Determine the [x, y] coordinate at the center of the cell enclosing the given text.  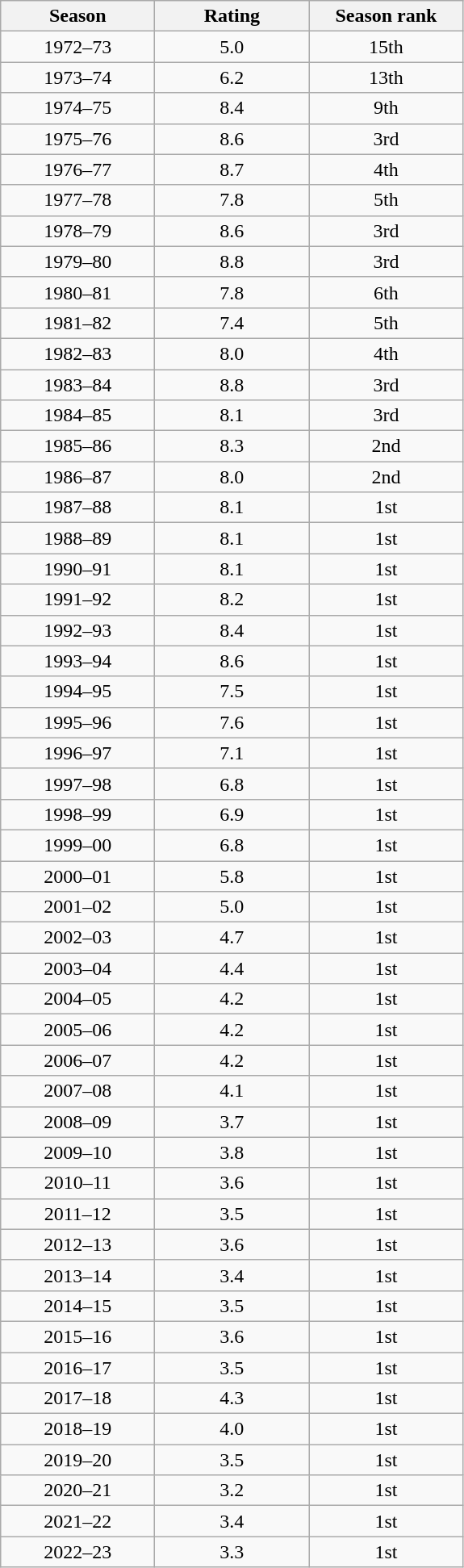
6th [386, 292]
Season rank [386, 16]
2008–09 [77, 1122]
6.2 [232, 77]
1985–86 [77, 446]
2001–02 [77, 907]
1980–81 [77, 292]
7.5 [232, 692]
4.4 [232, 968]
1976–77 [77, 169]
2002–03 [77, 938]
1996–97 [77, 753]
7.4 [232, 323]
3.3 [232, 1552]
2005–06 [77, 1030]
13th [386, 77]
2013–14 [77, 1275]
1981–82 [77, 323]
1999–00 [77, 845]
1973–74 [77, 77]
4.7 [232, 938]
9th [386, 108]
2000–01 [77, 876]
1992–93 [77, 630]
2006–07 [77, 1060]
6.9 [232, 814]
2010–11 [77, 1183]
2019–20 [77, 1460]
2017–18 [77, 1399]
2014–15 [77, 1306]
3.7 [232, 1122]
4.3 [232, 1399]
1990–91 [77, 569]
2003–04 [77, 968]
2015–16 [77, 1336]
7.6 [232, 722]
Season [77, 16]
2007–08 [77, 1091]
1988–89 [77, 538]
1991–92 [77, 600]
2016–17 [77, 1368]
2012–13 [77, 1244]
8.7 [232, 169]
2009–10 [77, 1152]
5.8 [232, 876]
1978–79 [77, 231]
4.0 [232, 1429]
1994–95 [77, 692]
1974–75 [77, 108]
3.8 [232, 1152]
1993–94 [77, 661]
1984–85 [77, 416]
4.1 [232, 1091]
1998–99 [77, 814]
2020–21 [77, 1491]
1972–73 [77, 47]
1983–84 [77, 385]
1975–76 [77, 139]
7.1 [232, 753]
1997–98 [77, 784]
1987–88 [77, 508]
1979–80 [77, 261]
3.2 [232, 1491]
1995–96 [77, 722]
2004–05 [77, 999]
1977–78 [77, 200]
2021–22 [77, 1521]
2022–23 [77, 1552]
1986–87 [77, 477]
8.3 [232, 446]
Rating [232, 16]
15th [386, 47]
1982–83 [77, 353]
2011–12 [77, 1214]
2018–19 [77, 1429]
8.2 [232, 600]
